Detect which cell encompasses the target text, then output its [X, Y] center coordinate. 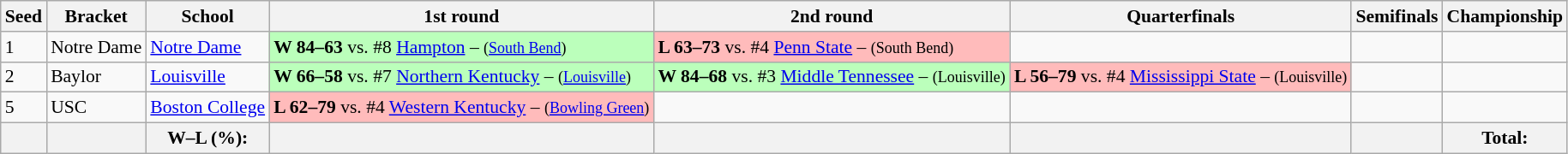
1st round [461, 16]
Seed [24, 16]
Louisville [207, 77]
Quarterfinals [1181, 16]
5 [24, 108]
2nd round [832, 16]
Baylor [96, 77]
1 [24, 47]
W–L (%): [207, 139]
W 84–63 vs. #8 Hampton – (South Bend) [461, 47]
Semifinals [1397, 16]
W 66–58 vs. #7 Northern Kentucky – (Louisville) [461, 77]
Boston College [207, 108]
USC [96, 108]
Bracket [96, 16]
W 84–68 vs. #3 Middle Tennessee – (Louisville) [832, 77]
School [207, 16]
L 63–73 vs. #4 Penn State – (South Bend) [832, 47]
Championship [1505, 16]
Total: [1505, 139]
2 [24, 77]
L 62–79 vs. #4 Western Kentucky – (Bowling Green) [461, 108]
L 56–79 vs. #4 Mississippi State – (Louisville) [1181, 77]
